Output the [x, y] coordinate of the center of the cell containing the given text.  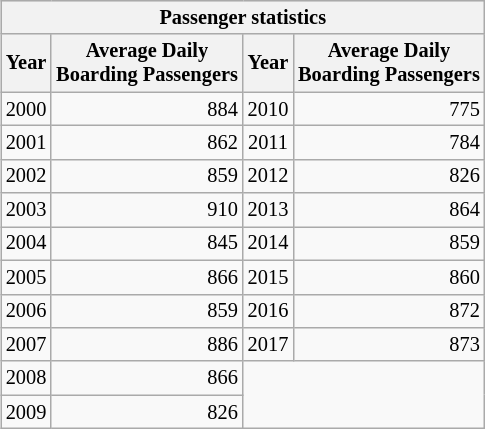
2011 [268, 142]
784 [388, 142]
2012 [268, 176]
2010 [268, 109]
910 [146, 210]
Passenger statistics [243, 17]
2009 [26, 412]
2004 [26, 243]
872 [388, 311]
873 [388, 344]
860 [388, 277]
864 [388, 210]
2005 [26, 277]
886 [146, 344]
2013 [268, 210]
2003 [26, 210]
2016 [268, 311]
2014 [268, 243]
2002 [26, 176]
2008 [26, 378]
2015 [268, 277]
2001 [26, 142]
2006 [26, 311]
2007 [26, 344]
845 [146, 243]
2017 [268, 344]
884 [146, 109]
862 [146, 142]
775 [388, 109]
2000 [26, 109]
